Identify which cell holds the provided text, then report its [X, Y] central coordinate. 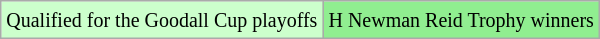
Qualified for the Goodall Cup playoffs [162, 20]
H Newman Reid Trophy winners [462, 20]
